Output the (x, y) coordinate of the center of the cell containing the given text.  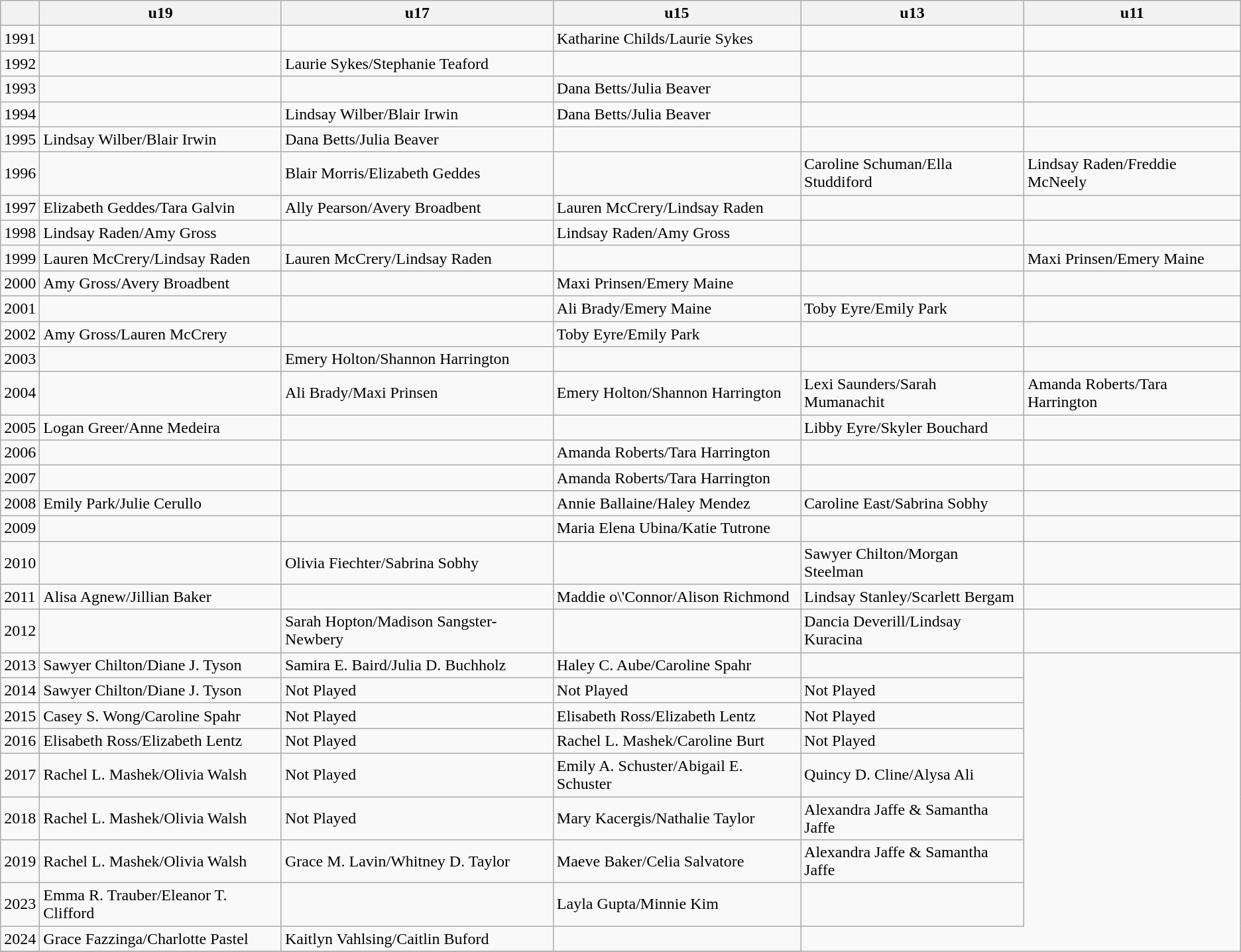
Maria Elena Ubina/Katie Tutrone (676, 528)
2001 (20, 308)
Sarah Hopton/Madison Sangster-Newbery (417, 631)
Lindsay Raden/Freddie McNeely (1132, 174)
2016 (20, 741)
2018 (20, 818)
Sawyer Chilton/Morgan Steelman (912, 562)
Annie Ballaine/Haley Mendez (676, 503)
1991 (20, 38)
Ali Brady/Maxi Prinsen (417, 394)
Quincy D. Cline/Alysa Ali (912, 774)
Amy Gross/Avery Broadbent (160, 283)
Dancia Deverill/Lindsay Kuracina (912, 631)
Mary Kacergis/Nathalie Taylor (676, 818)
2004 (20, 394)
Lexi Saunders/Sarah Mumanachit (912, 394)
Olivia Fiechter/Sabrina Sobhy (417, 562)
Kaitlyn Vahlsing/Caitlin Buford (417, 939)
u19 (160, 13)
Laurie Sykes/Stephanie Teaford (417, 64)
Caroline East/Sabrina Sobhy (912, 503)
2008 (20, 503)
1992 (20, 64)
Casey S. Wong/Caroline Spahr (160, 715)
Blair Morris/Elizabeth Geddes (417, 174)
Lindsay Stanley/Scarlett Bergam (912, 597)
Emily Park/Julie Cerullo (160, 503)
Emily A. Schuster/Abigail E. Schuster (676, 774)
1997 (20, 208)
Grace Fazzinga/Charlotte Pastel (160, 939)
u17 (417, 13)
Ali Brady/Emery Maine (676, 308)
2019 (20, 862)
2012 (20, 631)
Rachel L. Mashek/Caroline Burt (676, 741)
Alisa Agnew/Jillian Baker (160, 597)
2023 (20, 904)
2017 (20, 774)
Ally Pearson/Avery Broadbent (417, 208)
Caroline Schuman/Ella Studdiford (912, 174)
2015 (20, 715)
1996 (20, 174)
Amy Gross/Lauren McCrery (160, 333)
2011 (20, 597)
2010 (20, 562)
2009 (20, 528)
2006 (20, 453)
2000 (20, 283)
Katharine Childs/Laurie Sykes (676, 38)
2003 (20, 359)
Samira E. Baird/Julia D. Buchholz (417, 665)
2002 (20, 333)
2007 (20, 478)
1994 (20, 114)
Layla Gupta/Minnie Kim (676, 904)
2013 (20, 665)
1998 (20, 233)
Haley C. Aube/Caroline Spahr (676, 665)
Logan Greer/Anne Medeira (160, 428)
Grace M. Lavin/Whitney D. Taylor (417, 862)
u11 (1132, 13)
1995 (20, 139)
2014 (20, 690)
Maddie o\'Connor/Alison Richmond (676, 597)
Maeve Baker/Celia Salvatore (676, 862)
2024 (20, 939)
u13 (912, 13)
1993 (20, 89)
Elizabeth Geddes/Tara Galvin (160, 208)
2005 (20, 428)
Emma R. Trauber/Eleanor T. Clifford (160, 904)
u15 (676, 13)
Libby Eyre/Skyler Bouchard (912, 428)
1999 (20, 258)
